Pinpoint the cell where the given text exists, returning its [x, y] midpoint coordinate. 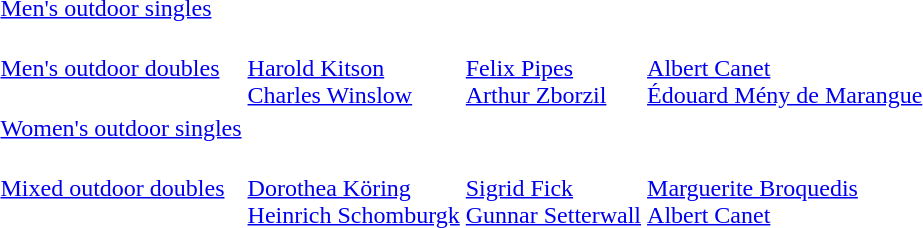
Harold Kitson Charles Winslow [354, 68]
Felix Pipes Arthur Zborzil [553, 68]
